Return [x, y] of the center of cell containing provided text 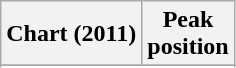
Peakposition [188, 34]
Chart (2011) [72, 34]
